From the cell containing the given text, extract its center point as [x, y] coordinate. 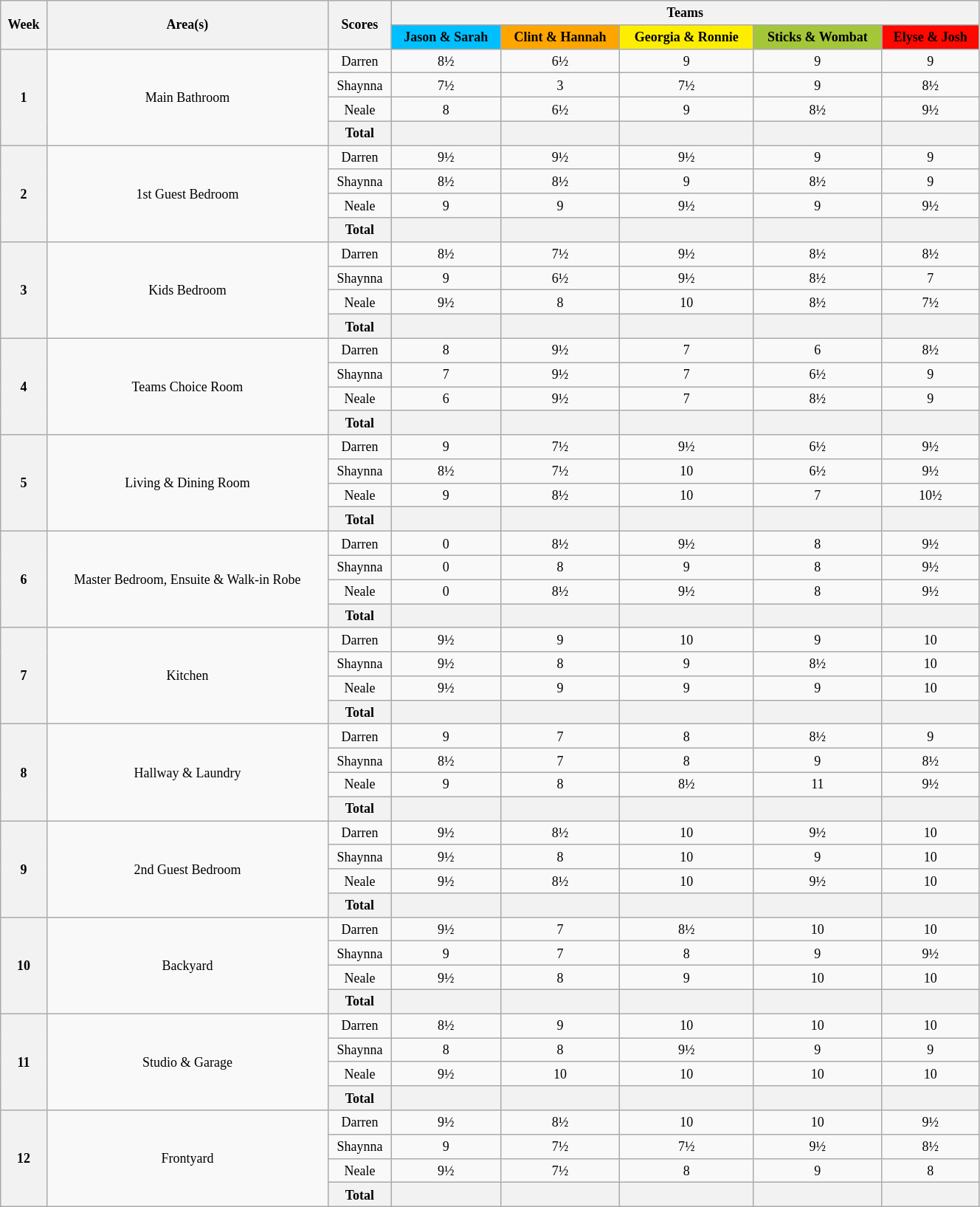
Frontyard [187, 1159]
Main Bathroom [187, 97]
Kids Bedroom [187, 289]
Teams Choice Room [187, 387]
Master Bedroom, Ensuite & Walk-in Robe [187, 580]
Area(s) [187, 25]
Teams [685, 13]
12 [24, 1159]
Elyse & Josh [930, 37]
Backyard [187, 966]
2nd Guest Bedroom [187, 870]
Sticks & Wombat [818, 37]
2 [24, 193]
1 [24, 97]
Hallway & Laundry [187, 772]
Week [24, 25]
Jason & Sarah [446, 37]
10½ [930, 495]
Living & Dining Room [187, 483]
Studio & Garage [187, 1062]
5 [24, 483]
1st Guest Bedroom [187, 193]
4 [24, 387]
Kitchen [187, 676]
Clint & Hannah [560, 37]
Georgia & Ronnie [686, 37]
Scores [360, 25]
